Find where the given text appears and provide that cell's center as [X, Y] coordinate. 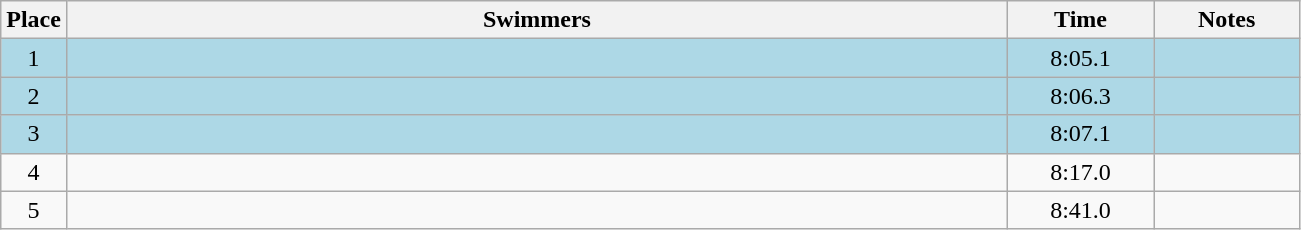
5 [34, 210]
Swimmers [536, 20]
Notes [1227, 20]
1 [34, 58]
8:41.0 [1081, 210]
8:17.0 [1081, 172]
8:06.3 [1081, 96]
8:07.1 [1081, 134]
2 [34, 96]
3 [34, 134]
Place [34, 20]
4 [34, 172]
Time [1081, 20]
8:05.1 [1081, 58]
